From the cell containing the given text, extract its center point as (X, Y) coordinate. 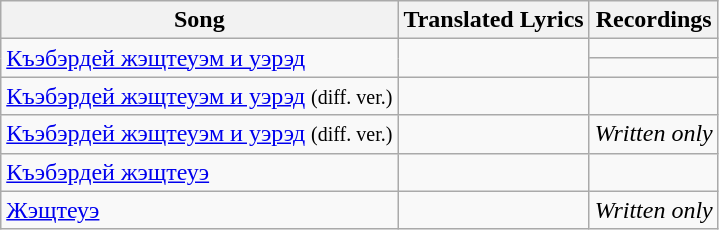
Translated Lyrics (494, 20)
Recordings (654, 20)
Къэбэрдей жэщтеуэ (200, 172)
Жэщтеуэ (200, 210)
Song (200, 20)
Къэбэрдей жэщтеуэм и уэрэд (200, 58)
